Pinpoint the cell where the given text exists, returning its (x, y) midpoint coordinate. 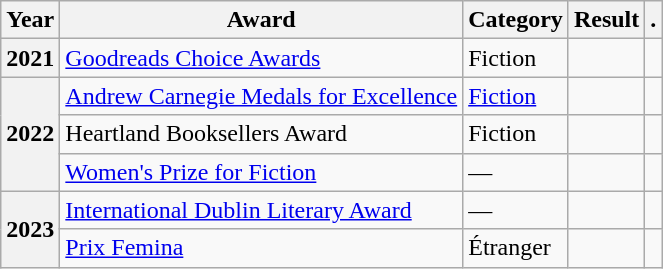
Prix Femina (262, 248)
Year (30, 20)
2021 (30, 58)
Heartland Booksellers Award (262, 134)
International Dublin Literary Award (262, 210)
. (654, 20)
Result (606, 20)
Women's Prize for Fiction (262, 172)
Goodreads Choice Awards (262, 58)
Andrew Carnegie Medals for Excellence (262, 96)
Étranger (516, 248)
Category (516, 20)
Award (262, 20)
2023 (30, 229)
2022 (30, 134)
